Scan for the cell matching the given text and deliver its [X, Y] coordinate at center. 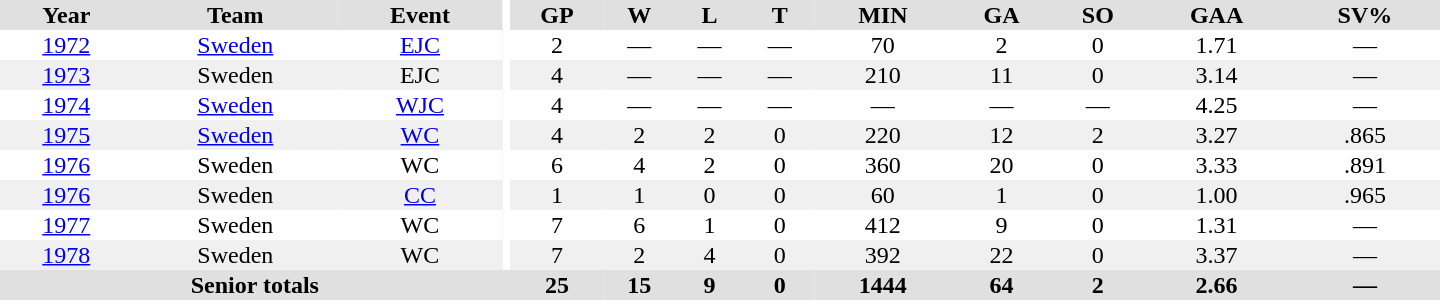
1973 [66, 75]
1444 [883, 285]
MIN [883, 15]
W [639, 15]
1978 [66, 255]
3.33 [1216, 165]
22 [1002, 255]
60 [883, 195]
4.25 [1216, 105]
Year [66, 15]
Event [420, 15]
GA [1002, 15]
64 [1002, 285]
.965 [1365, 195]
3.37 [1216, 255]
15 [639, 285]
2.66 [1216, 285]
.865 [1365, 135]
Team [236, 15]
70 [883, 45]
1972 [66, 45]
1977 [66, 225]
12 [1002, 135]
220 [883, 135]
L [709, 15]
20 [1002, 165]
Senior totals [255, 285]
11 [1002, 75]
1975 [66, 135]
210 [883, 75]
GP [557, 15]
392 [883, 255]
T [780, 15]
SV% [1365, 15]
360 [883, 165]
CC [420, 195]
1.71 [1216, 45]
1.31 [1216, 225]
GAA [1216, 15]
SO [1098, 15]
412 [883, 225]
25 [557, 285]
.891 [1365, 165]
1974 [66, 105]
3.27 [1216, 135]
3.14 [1216, 75]
1.00 [1216, 195]
WJC [420, 105]
